From the cell containing the given text, extract its center point as (x, y) coordinate. 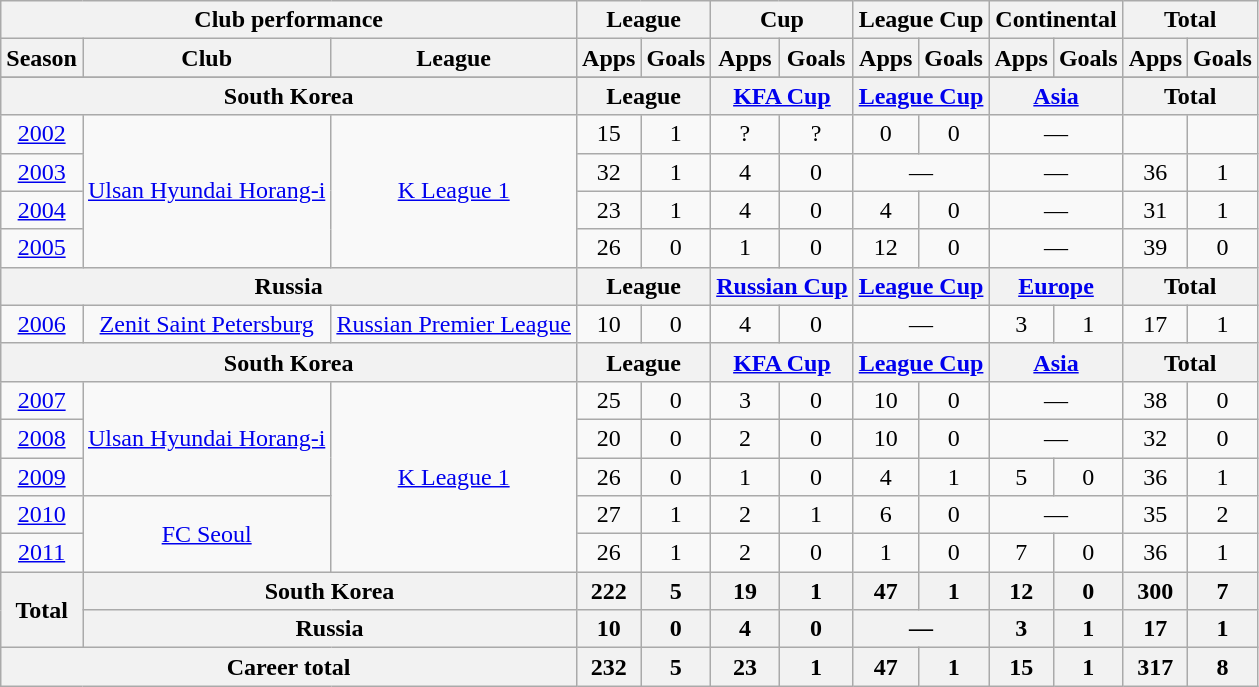
222 (609, 591)
2006 (42, 324)
2008 (42, 438)
2003 (42, 172)
8 (1223, 667)
2009 (42, 477)
Cup (782, 20)
Europe (1056, 286)
2004 (42, 210)
35 (1155, 515)
20 (609, 438)
232 (609, 667)
6 (886, 515)
2011 (42, 553)
Zenit Saint Petersburg (206, 324)
38 (1155, 400)
317 (1155, 667)
2010 (42, 515)
Club (206, 58)
19 (745, 591)
Career total (289, 667)
2007 (42, 400)
25 (609, 400)
Continental (1056, 20)
39 (1155, 248)
Russian Premier League (454, 324)
Russian Cup (782, 286)
2002 (42, 134)
300 (1155, 591)
Club performance (289, 20)
FC Seoul (206, 534)
Season (42, 58)
2005 (42, 248)
31 (1155, 210)
27 (609, 515)
